For the text-containing cell, return its midpoint in [x, y] coordinate format. 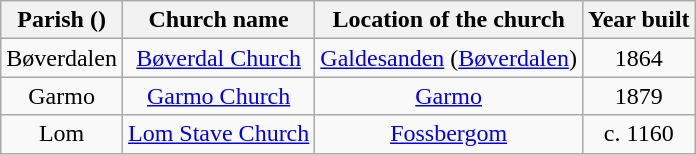
Lom [62, 134]
Fossbergom [449, 134]
Galdesanden (Bøverdalen) [449, 58]
Year built [638, 20]
1879 [638, 96]
c. 1160 [638, 134]
Garmo Church [218, 96]
Parish () [62, 20]
1864 [638, 58]
Bøverdalen [62, 58]
Lom Stave Church [218, 134]
Church name [218, 20]
Location of the church [449, 20]
Bøverdal Church [218, 58]
